From the cell containing the given text, extract its center point as [x, y] coordinate. 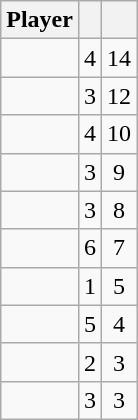
10 [120, 134]
2 [90, 362]
8 [120, 210]
9 [120, 172]
Player [40, 20]
1 [90, 286]
6 [90, 248]
12 [120, 96]
7 [120, 248]
14 [120, 58]
